Output the [x, y] coordinate of the center of the cell containing the given text.  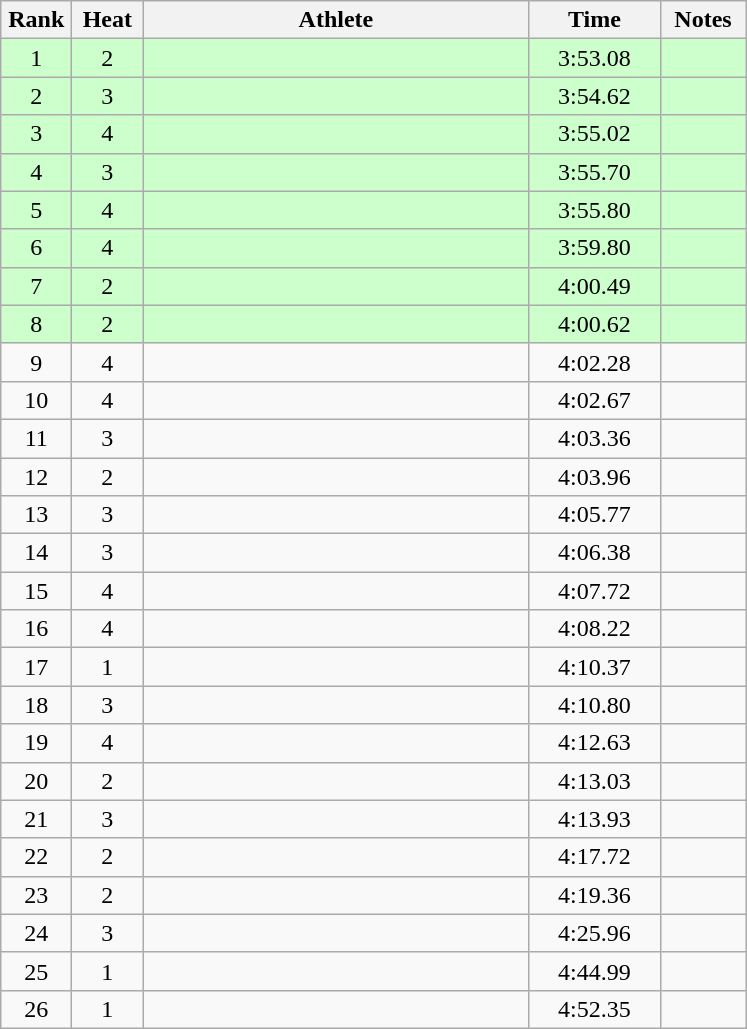
14 [36, 553]
13 [36, 515]
4:52.35 [594, 1009]
17 [36, 667]
3:54.62 [594, 96]
5 [36, 210]
4:17.72 [594, 857]
8 [36, 324]
26 [36, 1009]
6 [36, 248]
4:13.93 [594, 819]
3:55.70 [594, 172]
4:13.03 [594, 781]
23 [36, 895]
3:53.08 [594, 58]
15 [36, 591]
4:25.96 [594, 933]
3:59.80 [594, 248]
3:55.80 [594, 210]
4:19.36 [594, 895]
7 [36, 286]
4:12.63 [594, 743]
4:02.28 [594, 362]
25 [36, 971]
19 [36, 743]
21 [36, 819]
4:03.36 [594, 438]
Rank [36, 20]
20 [36, 781]
11 [36, 438]
4:08.22 [594, 629]
4:10.80 [594, 705]
4:07.72 [594, 591]
4:05.77 [594, 515]
Athlete [336, 20]
4:00.49 [594, 286]
18 [36, 705]
4:02.67 [594, 400]
4:44.99 [594, 971]
9 [36, 362]
Time [594, 20]
4:03.96 [594, 477]
12 [36, 477]
16 [36, 629]
4:10.37 [594, 667]
10 [36, 400]
Heat [108, 20]
22 [36, 857]
4:06.38 [594, 553]
4:00.62 [594, 324]
24 [36, 933]
Notes [703, 20]
3:55.02 [594, 134]
